Return (X, Y) of the center of cell containing provided text 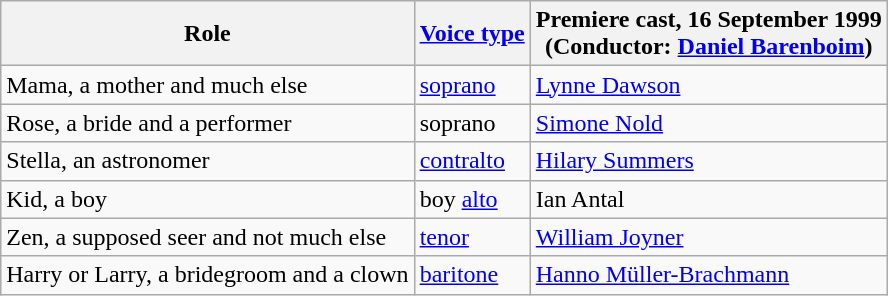
Hilary Summers (708, 161)
Premiere cast, 16 September 1999(Conductor: Daniel Barenboim) (708, 34)
Kid, a boy (208, 199)
Zen, a supposed seer and not much else (208, 237)
Simone Nold (708, 123)
Lynne Dawson (708, 85)
Hanno Müller-Brachmann (708, 275)
Stella, an astronomer (208, 161)
Role (208, 34)
Voice type (472, 34)
Rose, a bride and a performer (208, 123)
tenor (472, 237)
contralto (472, 161)
Mama, a mother and much else (208, 85)
boy alto (472, 199)
Ian Antal (708, 199)
Harry or Larry, a bridegroom and a clown (208, 275)
William Joyner (708, 237)
baritone (472, 275)
